Output the (x, y) coordinate of the center of the cell containing the given text.  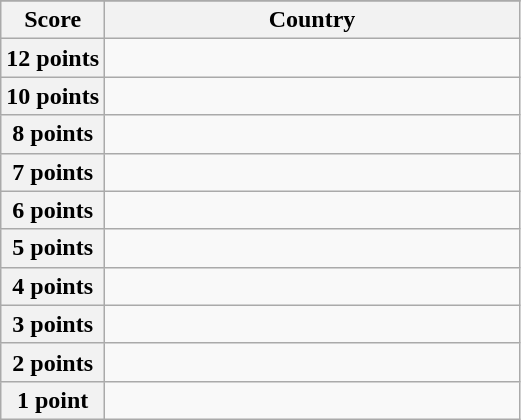
8 points (53, 134)
12 points (53, 58)
10 points (53, 96)
3 points (53, 324)
Country (312, 20)
7 points (53, 172)
2 points (53, 362)
5 points (53, 248)
4 points (53, 286)
Score (53, 20)
1 point (53, 400)
6 points (53, 210)
